Locate the cell with the specified text and output its (X, Y) center coordinate. 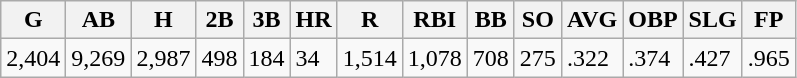
498 (220, 58)
OBP (653, 20)
H (164, 20)
2,987 (164, 58)
AB (98, 20)
1,078 (434, 58)
1,514 (370, 58)
AVG (592, 20)
.374 (653, 58)
HR (314, 20)
SO (538, 20)
184 (266, 58)
.427 (712, 58)
9,269 (98, 58)
34 (314, 58)
G (34, 20)
708 (490, 58)
RBI (434, 20)
2,404 (34, 58)
.965 (768, 58)
R (370, 20)
.322 (592, 58)
FP (768, 20)
2B (220, 20)
275 (538, 58)
3B (266, 20)
BB (490, 20)
SLG (712, 20)
